Extract the [X, Y] coordinate from the center of the cell holding the provided text.  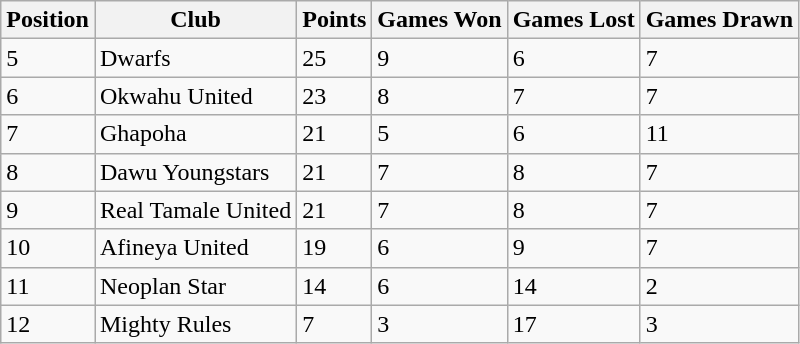
Neoplan Star [195, 286]
25 [334, 58]
2 [719, 286]
12 [48, 324]
10 [48, 248]
Dawu Youngstars [195, 172]
Games Drawn [719, 20]
Real Tamale United [195, 210]
Position [48, 20]
Mighty Rules [195, 324]
Games Won [440, 20]
Afineya United [195, 248]
Points [334, 20]
Games Lost [574, 20]
Ghapoha [195, 134]
23 [334, 96]
Dwarfs [195, 58]
19 [334, 248]
17 [574, 324]
Club [195, 20]
Okwahu United [195, 96]
